For the text-containing cell, return its midpoint in (X, Y) coordinate format. 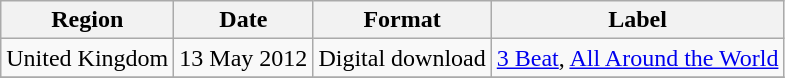
Region (88, 20)
Label (638, 20)
13 May 2012 (244, 58)
Format (402, 20)
3 Beat, All Around the World (638, 58)
United Kingdom (88, 58)
Date (244, 20)
Digital download (402, 58)
